Search for the cell housing the specified text and yield its (x, y) center coordinate. 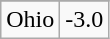
Ohio (30, 20)
-3.0 (84, 20)
